Output the [X, Y] coordinate of the center of the cell containing the given text.  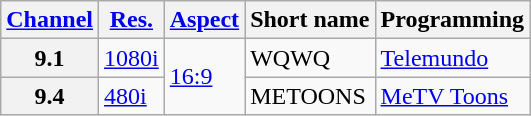
Channel [50, 20]
9.4 [50, 96]
MeTV Toons [452, 96]
9.1 [50, 58]
16:9 [204, 77]
WQWQ [310, 58]
Short name [310, 20]
1080i [132, 58]
Res. [132, 20]
Telemundo [452, 58]
480i [132, 96]
Programming [452, 20]
Aspect [204, 20]
METOONS [310, 96]
